Detect which cell encompasses the target text, then output its [X, Y] center coordinate. 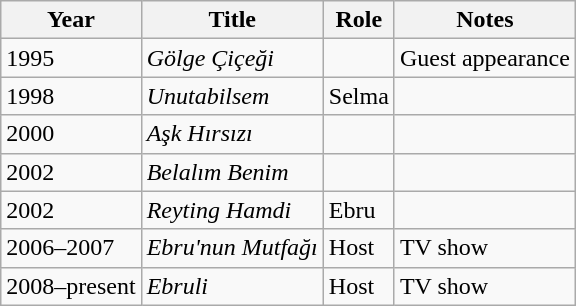
Title [232, 20]
2006–2007 [71, 248]
Reyting Hamdi [232, 210]
Ebruli [232, 286]
2008–present [71, 286]
Selma [358, 96]
Guest appearance [484, 58]
Role [358, 20]
Gölge Çiçeği [232, 58]
1998 [71, 96]
Unutabilsem [232, 96]
2000 [71, 134]
Ebru [358, 210]
Ebru'nun Mutfağı [232, 248]
Notes [484, 20]
Belalım Benim [232, 172]
Aşk Hırsızı [232, 134]
1995 [71, 58]
Year [71, 20]
